Provide the [X, Y] coordinate of the cell's center where the given text is located.  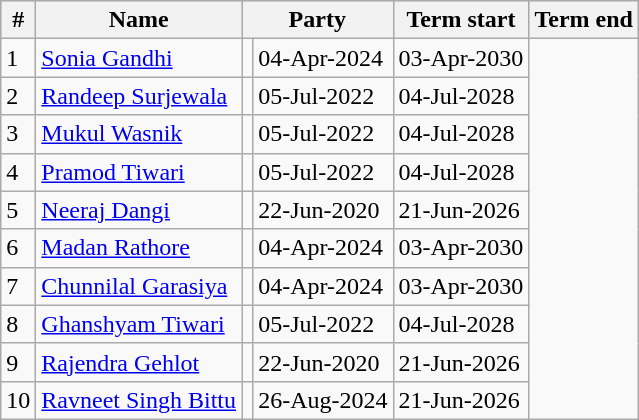
6 [18, 248]
Ravneet Singh Bittu [139, 400]
Randeep Surjewala [139, 96]
Ghanshyam Tiwari [139, 324]
2 [18, 96]
# [18, 20]
Term end [584, 20]
Neeraj Dangi [139, 210]
Madan Rathore [139, 248]
Name [139, 20]
9 [18, 362]
4 [18, 172]
Sonia Gandhi [139, 58]
Chunnilal Garasiya [139, 286]
1 [18, 58]
7 [18, 286]
Term start [461, 20]
Party [318, 20]
Pramod Tiwari [139, 172]
8 [18, 324]
10 [18, 400]
26-Aug-2024 [323, 400]
Rajendra Gehlot [139, 362]
3 [18, 134]
5 [18, 210]
Mukul Wasnik [139, 134]
